Identify which cell holds the provided text, then report its [x, y] central coordinate. 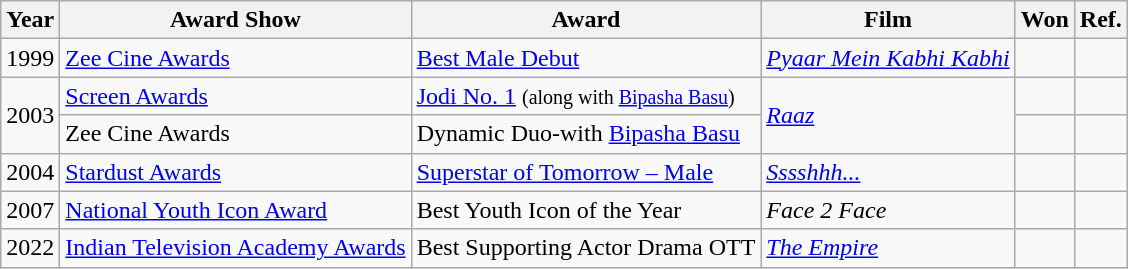
Superstar of Tomorrow – Male [586, 172]
Best Male Debut [586, 58]
Pyaar Mein Kabhi Kabhi [888, 58]
Won [1044, 20]
2003 [30, 115]
Screen Awards [236, 96]
Indian Television Academy Awards [236, 248]
The Empire [888, 248]
2007 [30, 210]
Best Supporting Actor Drama OTT [586, 248]
Stardust Awards [236, 172]
2022 [30, 248]
Jodi No. 1 (along with Bipasha Basu) [586, 96]
1999 [30, 58]
Award [586, 20]
Sssshhh... [888, 172]
National Youth Icon Award [236, 210]
Best Youth Icon of the Year [586, 210]
Face 2 Face [888, 210]
Raaz [888, 115]
Ref. [1100, 20]
2004 [30, 172]
Award Show [236, 20]
Dynamic Duo-with Bipasha Basu [586, 134]
Film [888, 20]
Year [30, 20]
